Locate the cell with the specified text and output its (X, Y) center coordinate. 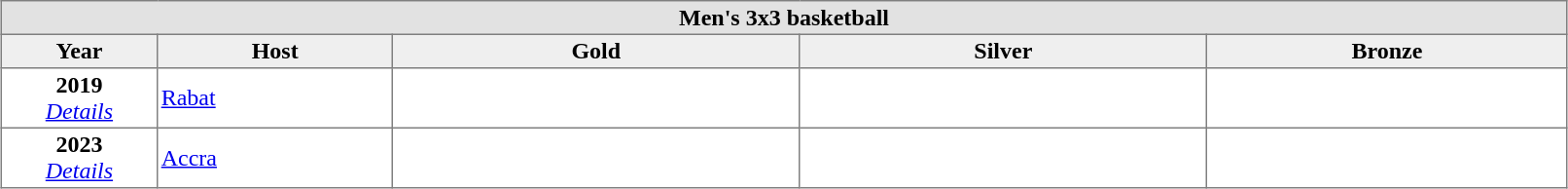
Bronze (1387, 51)
2023Details (80, 158)
Accra (275, 158)
2019Details (80, 98)
Rabat (275, 98)
Year (80, 51)
Gold (595, 51)
Silver (1004, 51)
Men's 3x3 basketball (784, 18)
Host (275, 51)
